Determine the [x, y] coordinate at the center of the cell enclosing the given text.  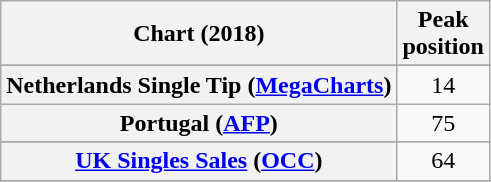
Portugal (AFP) [199, 123]
Peakposition [443, 34]
14 [443, 85]
UK Singles Sales (OCC) [199, 161]
Netherlands Single Tip (MegaCharts) [199, 85]
Chart (2018) [199, 34]
64 [443, 161]
75 [443, 123]
